Determine the (x, y) coordinate at the center of the cell enclosing the given text.  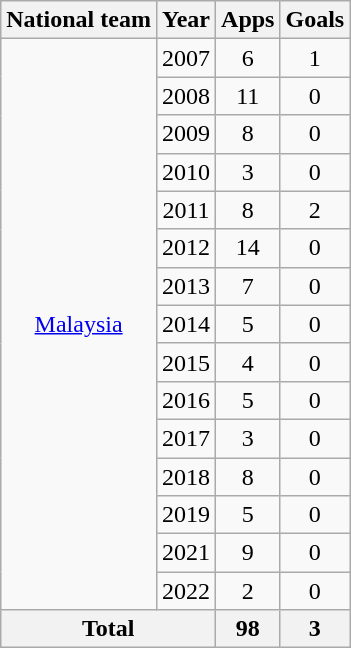
4 (248, 362)
14 (248, 248)
2014 (186, 324)
National team (79, 20)
7 (248, 286)
Total (108, 629)
2021 (186, 553)
2017 (186, 438)
Malaysia (79, 324)
2018 (186, 477)
2009 (186, 134)
2008 (186, 96)
6 (248, 58)
2010 (186, 172)
2016 (186, 400)
Apps (248, 20)
11 (248, 96)
2015 (186, 362)
2007 (186, 58)
2011 (186, 210)
Year (186, 20)
2019 (186, 515)
98 (248, 629)
9 (248, 553)
2013 (186, 286)
Goals (315, 20)
1 (315, 58)
2012 (186, 248)
2022 (186, 591)
